Return the [X, Y] coordinate for the center point of the cell that contains the specified text.  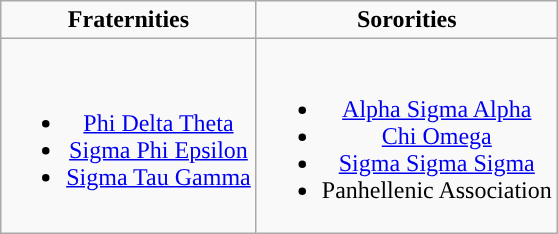
Alpha Sigma AlphaChi OmegaSigma Sigma SigmaPanhellenic Association [406, 136]
Fraternities [129, 20]
Sororities [406, 20]
Phi Delta ThetaSigma Phi EpsilonSigma Tau Gamma [129, 136]
